Capture the cell that displays the provided text and extract its [x, y] central coordinate. 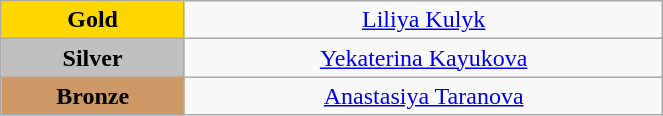
Liliya Kulyk [423, 20]
Bronze [93, 96]
Gold [93, 20]
Anastasiya Taranova [423, 96]
Silver [93, 58]
Yekaterina Kayukova [423, 58]
